Locate the cell with the specified text and output its [x, y] center coordinate. 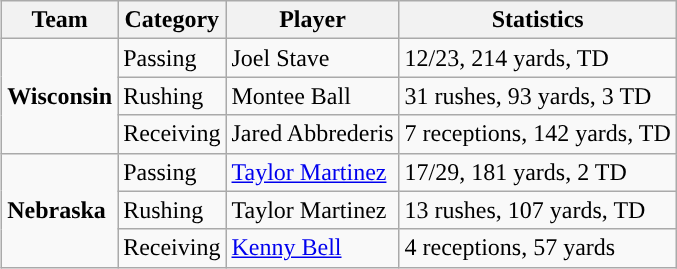
Nebraska [60, 210]
Wisconsin [60, 96]
Statistics [538, 20]
Team [60, 20]
4 receptions, 57 yards [538, 248]
Category [172, 20]
12/23, 214 yards, TD [538, 58]
Player [312, 20]
17/29, 181 yards, 2 TD [538, 172]
Joel Stave [312, 58]
Jared Abbrederis [312, 134]
7 receptions, 142 yards, TD [538, 134]
Montee Ball [312, 96]
Kenny Bell [312, 248]
13 rushes, 107 yards, TD [538, 210]
31 rushes, 93 yards, 3 TD [538, 96]
